Capture the cell that displays the provided text and extract its (x, y) central coordinate. 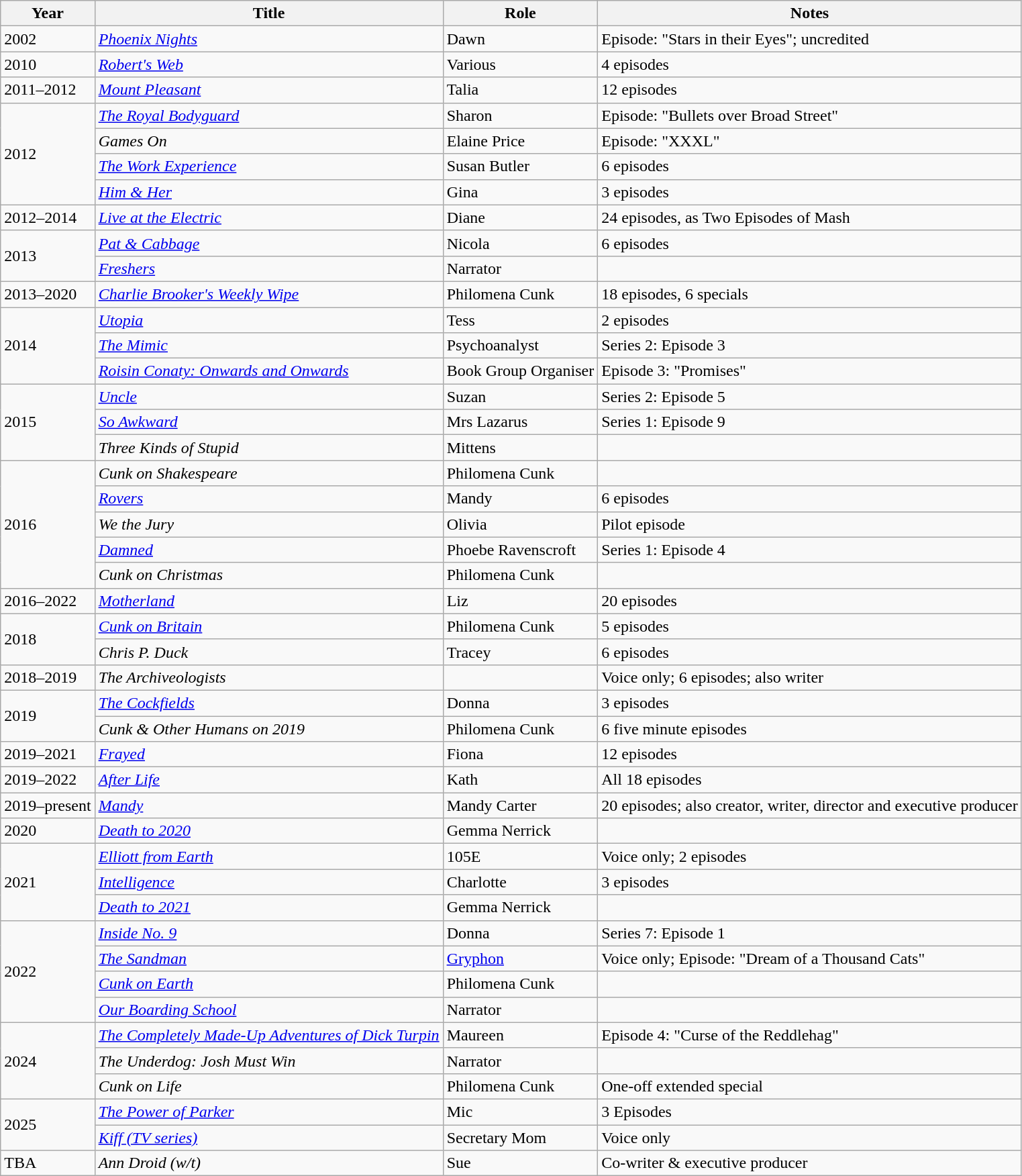
We the Jury (268, 524)
6 five minute episodes (810, 728)
Maureen (521, 1035)
Voice only; 2 episodes (810, 856)
Pilot episode (810, 524)
One-off extended special (810, 1086)
2021 (48, 882)
Kath (521, 780)
Co-writer & executive producer (810, 1163)
Book Group Organiser (521, 371)
2012 (48, 154)
Him & Her (268, 192)
2019–2022 (48, 780)
Three Kinds of Stupid (268, 448)
Diane (521, 217)
Inside No. 9 (268, 933)
2011–2012 (48, 90)
2019–2021 (48, 754)
Death to 2020 (268, 831)
The Sandman (268, 959)
Roisin Conaty: Onwards and Onwards (268, 371)
Our Boarding School (268, 1010)
Live at the Electric (268, 217)
The Mimic (268, 346)
TBA (48, 1163)
Chris P. Duck (268, 652)
2018 (48, 639)
3 Episodes (810, 1112)
2013 (48, 256)
After Life (268, 780)
Gina (521, 192)
Various (521, 64)
Series 2: Episode 3 (810, 346)
Episode: "Bullets over Broad Street" (810, 115)
Elaine Price (521, 141)
2025 (48, 1124)
The Cockfields (268, 703)
Dawn (521, 39)
2019 (48, 716)
Ann Droid (w/t) (268, 1163)
4 episodes (810, 64)
Pat & Cabbage (268, 243)
Charlie Brooker's Weekly Wipe (268, 294)
Series 1: Episode 9 (810, 422)
Voice only (810, 1138)
Olivia (521, 524)
Freshers (268, 268)
Mic (521, 1112)
20 episodes (810, 601)
Episode: "XXXL" (810, 141)
Susan Butler (521, 166)
Death to 2021 (268, 908)
Phoenix Nights (268, 39)
2024 (48, 1061)
2002 (48, 39)
Episode 3: "Promises" (810, 371)
Cunk on Shakespeare (268, 473)
Mrs Lazarus (521, 422)
Talia (521, 90)
2012–2014 (48, 217)
Sue (521, 1163)
Games On (268, 141)
The Power of Parker (268, 1112)
Intelligence (268, 882)
The Work Experience (268, 166)
Tess (521, 320)
Year (48, 13)
24 episodes, as Two Episodes of Mash (810, 217)
Gryphon (521, 959)
Mandy Carter (521, 805)
Mittens (521, 448)
Rovers (268, 499)
2022 (48, 971)
Charlotte (521, 882)
2014 (48, 346)
Cunk on Christmas (268, 575)
Psychoanalyst (521, 346)
2019–present (48, 805)
Series 1: Episode 4 (810, 550)
2013–2020 (48, 294)
Secretary Mom (521, 1138)
The Archiveologists (268, 677)
Uncle (268, 397)
105E (521, 856)
Robert's Web (268, 64)
Motherland (268, 601)
Episode: "Stars in their Eyes"; uncredited (810, 39)
Suzan (521, 397)
Series 2: Episode 5 (810, 397)
Kiff (TV series) (268, 1138)
2020 (48, 831)
Elliott from Earth (268, 856)
20 episodes; also creator, writer, director and executive producer (810, 805)
Role (521, 13)
2015 (48, 422)
Utopia (268, 320)
Voice only; Episode: "Dream of a Thousand Cats" (810, 959)
Damned (268, 550)
Cunk on Britain (268, 626)
Phoebe Ravenscroft (521, 550)
2010 (48, 64)
The Completely Made-Up Adventures of Dick Turpin (268, 1035)
Fiona (521, 754)
2018–2019 (48, 677)
18 episodes, 6 specials (810, 294)
2016–2022 (48, 601)
2 episodes (810, 320)
Title (268, 13)
Series 7: Episode 1 (810, 933)
Tracey (521, 652)
5 episodes (810, 626)
Cunk on Earth (268, 984)
Frayed (268, 754)
So Awkward (268, 422)
Episode 4: "Curse of the Reddlehag" (810, 1035)
Nicola (521, 243)
Sharon (521, 115)
Mount Pleasant (268, 90)
The Underdog: Josh Must Win (268, 1061)
Liz (521, 601)
The Royal Bodyguard (268, 115)
Cunk & Other Humans on 2019 (268, 728)
Voice only; 6 episodes; also writer (810, 677)
Notes (810, 13)
Cunk on Life (268, 1086)
2016 (48, 524)
All 18 episodes (810, 780)
